Search for the cell housing the specified text and yield its (x, y) center coordinate. 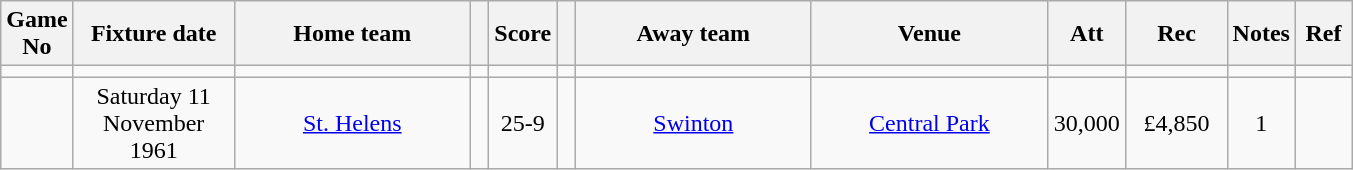
25-9 (523, 123)
Saturday 11 November 1961 (154, 123)
Away team (693, 34)
£4,850 (1176, 123)
Game No (37, 34)
Swinton (693, 123)
Notes (1261, 34)
30,000 (1086, 123)
Att (1086, 34)
Home team (352, 34)
Fixture date (154, 34)
1 (1261, 123)
Rec (1176, 34)
Venue (929, 34)
Central Park (929, 123)
Ref (1323, 34)
Score (523, 34)
St. Helens (352, 123)
